Pinpoint the cell where the given text exists, returning its (x, y) midpoint coordinate. 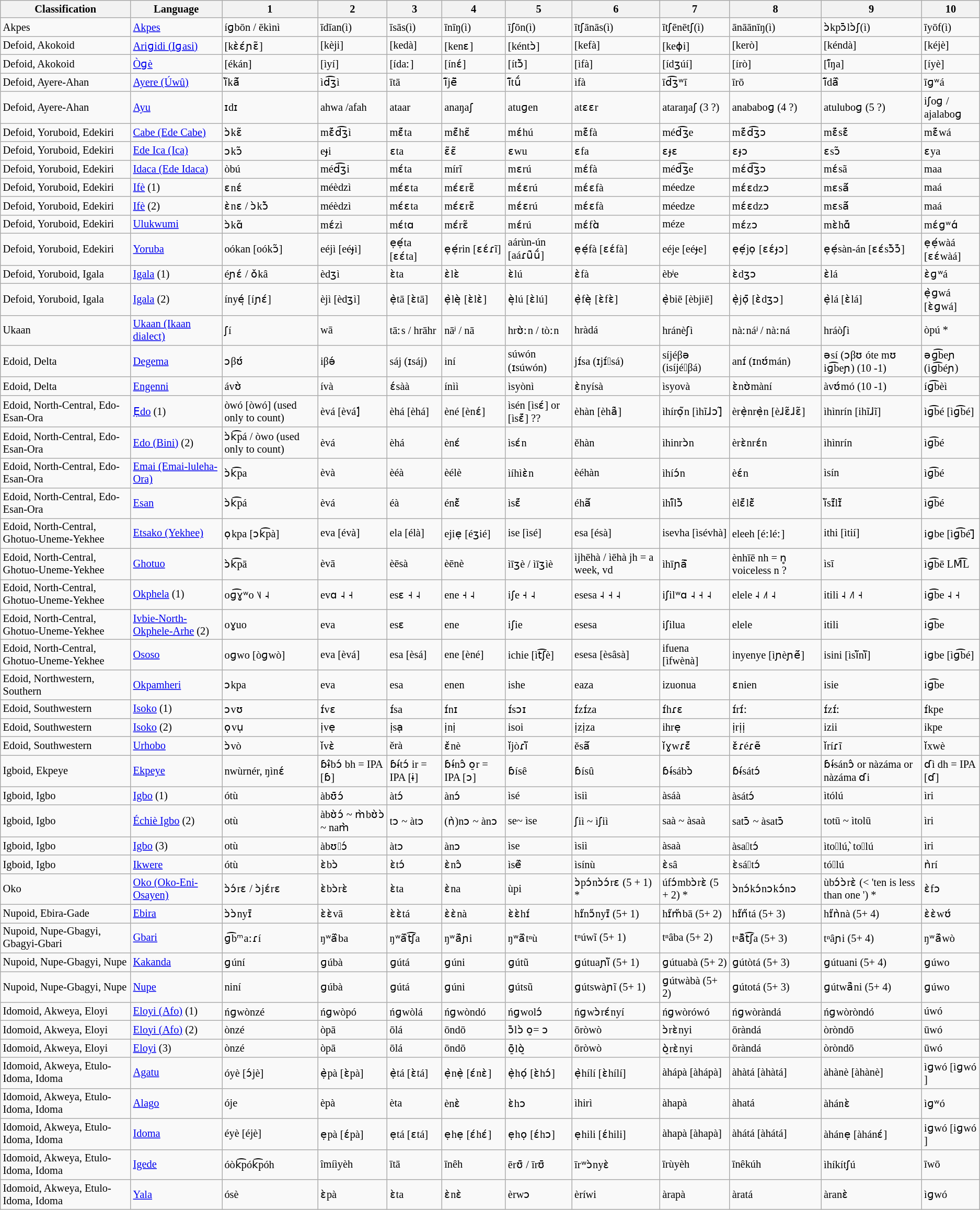
ěrà (415, 745)
Ebira (177, 914)
Agatu (177, 1073)
Oko (66, 889)
ɡútuabà (5+ 2) (695, 962)
ŋʷã̂ɲi (474, 938)
ìhìnrín [ihĩɺĩ] (871, 411)
ɛ̀ɛ̀nà (474, 914)
èēsà (415, 563)
Cabe (Ede Cabe) (177, 132)
méze (695, 224)
ɪ́sa (415, 709)
isoi (538, 728)
èrɛ̀nrɛ́n (776, 442)
ǐvɛ̀ (352, 745)
óyè [ɔ́jè] (270, 1073)
ɛ̀lú (538, 274)
tⁿẫ̂t͡ʃa (5+ 3) (776, 938)
ɛɟɔ (776, 151)
ǐríɾĩ (871, 745)
oókan [oókɔ̃] (270, 249)
ene [èné] (474, 654)
mírĩ (474, 169)
ǹrí (951, 865)
hrʊ̀ːn / tòːn (538, 330)
iβə́ (352, 361)
8 (776, 9)
ejiẹ [éʒié] (474, 533)
Edoid, Northwestern, Southern (66, 685)
Igala (1) (177, 274)
ìíhìɛ̀n (538, 473)
èélè (474, 473)
[ítɔ̃̀] (538, 64)
ìtólú (871, 796)
əɡ͡beɲ (iɡ͡béɲ) (951, 361)
ɛ̀nʊ̀màní (776, 386)
wā (352, 330)
Ulukwumi (177, 224)
Engenni (177, 386)
ɛ̀tɔ́ (415, 865)
ěhàn (616, 442)
anaŋaʃ (474, 108)
ɔ̀kɑ̃ (270, 224)
ataraŋaʃ (3 ?) (695, 108)
àhàtá [àhàtá] (776, 1073)
ìsɛ̃́ (538, 503)
ɛ̀fà (616, 274)
ẹẹ́wàá [ɛɛ́wàá] (951, 249)
ìɡ͡bē LM͡L (951, 563)
tólú (871, 865)
àranɛ̀ (871, 1194)
Ẹdo (1) (177, 411)
ɔ̀k͡pa (270, 473)
ịrịị (776, 728)
èvà (352, 473)
èdʒì (352, 274)
ẹhili [ɛ́hili] (616, 1134)
èhá (415, 442)
àsaà (695, 846)
iʃie (538, 625)
[kèji] (352, 45)
īdīan(ì) (352, 27)
ɓɨ́sánɔ̂ or nàzáma or nàzáma ɗi (871, 770)
Classification (66, 9)
éyè [éjè] (270, 1134)
Alago (177, 1103)
Idoma (177, 1134)
ɔ̀pɔ́nɔ̀ɔ́rɛ (5 + 1) * (616, 889)
ùpi (538, 889)
òpú * (951, 330)
ɛ̀sâ (695, 865)
Igede (177, 1165)
esesa (616, 625)
ɛnien (776, 685)
(ǹ)nɔ ~ ànɔ (474, 821)
izuonua (695, 685)
hràdá (616, 330)
èta (415, 1103)
éhã́ (616, 503)
ẹ̀tá [ɛ̀tá] (415, 1073)
[kɛ̀ɛ́ɲɛ̃] (270, 45)
5 (538, 9)
ẹhẹ [ɛ́hɛ́] (474, 1134)
ɔkɔ̃ (270, 151)
ɓísû (616, 770)
ɪdɪ (270, 108)
[kéndà] (871, 45)
Ekpeye (177, 770)
ɛ̀lɛ̀ (474, 274)
ɗì dh = IPA [ɗ] (951, 770)
Ifè (1) (177, 187)
èɛ́n (776, 473)
ɪ́rɪ́ː (776, 709)
èrẹ̀nrẹ̀n [èɺɛ̃ɺɛ̃] (776, 411)
hránèʃì (695, 330)
èrwɔ (538, 1194)
èvā (352, 563)
mɛ́hú (538, 132)
àratá (776, 1194)
Degema (177, 361)
ɛ̌ɾéɾẽ (776, 745)
īrʷɔ̀nyɛ̀ (616, 1165)
Igboid, Ekpeye (66, 770)
ɪ́hɾɛ (695, 709)
ńɡwòròndó (871, 1011)
ŋʷã̂ba (352, 938)
oɣuo (270, 625)
ɓɨ̂bɔ́ bh = IPA [ɓ] (352, 770)
esɛ ˧ ˨ (415, 594)
àrapà (695, 1194)
ɛ̀lá (871, 274)
óòk͡pók͡póh (270, 1165)
elele ˨ ˩˥ ˨ (776, 594)
ìsín (871, 473)
ʃí (270, 330)
ìsínù (616, 865)
iʃilua (695, 625)
ahwa /afah (352, 108)
izii (871, 728)
òwó [òwó] (used only to count) (270, 411)
méd͡ʒi (352, 169)
ĩ̀sɪ̃́lɪ̃̀ (871, 503)
ìsyovà (695, 386)
ɛ̀nyísà (616, 386)
niní (270, 987)
ɛ̀ɛ̀tá (415, 914)
ɔkpa (270, 685)
totū ~ ìtolū (871, 821)
eéjì [eéɟì] (352, 249)
ɛ̀ɡʷá (951, 274)
əsí (ɔβʊ óte mʊ iɡ͡beɲ) (10 -1) (871, 361)
eva [èvá] (352, 654)
īwō (951, 1165)
itili (871, 625)
àsátɔ́ (776, 796)
ńɡwòlá (415, 1011)
ɛ̀na (474, 889)
ǐxwè (951, 745)
mɛ̃́sɛ̃́ (871, 132)
ènɛ́ (474, 442)
ɛnɛ́ (270, 187)
[ékán] (270, 64)
mɛ́tɑ (415, 224)
Edo (Bini) (2) (177, 442)
ẹ̀tā [ɛ̀tā] (415, 299)
mɛ́fà (616, 169)
Igbo (3) (177, 846)
3 (415, 9)
Échiè Igbo (2) (177, 821)
evɑ ˨ ˧ (352, 594)
ɪ́sɔɪ (538, 709)
Nupoid, Nupe-Gbagyi, Gbagyi-Gbari (66, 938)
mɛ̀hɑ̃́ (871, 224)
esa [èsá] (415, 654)
esɛ (415, 625)
ìtolú, ̀tolú (871, 846)
èbʲe (695, 274)
ẹẹ́jọ [ɛɛ́ɟɔ] (776, 249)
oɡwo [òɡwò] (270, 654)
īʃōn(ì) (538, 27)
ɔ̄lɔ̀ o̠= ɔ (538, 1030)
Ukaan (66, 330)
ɛ̌nè (474, 745)
ìhírọ̃n [ìhĩɺɔ]̃ (695, 411)
esesa ˨ ˧ ˨ (616, 594)
īrō (776, 82)
àsatɔ́ (776, 846)
ɡútuaɲĩ̀ (5+ 1) (616, 962)
àhatá (776, 1103)
1 (270, 9)
ìɡwó (951, 1194)
ɛ̀nɔ̂ (474, 865)
ɓɨ́sábɔ̀ (695, 770)
mɛ́rú (538, 224)
ìsé (538, 796)
ìsɛ́n (538, 442)
àbʊ̄ɔ́ (352, 796)
ɡútwàbà (5+ 2) (695, 987)
eéje [eéɟe] (695, 249)
èéhàn (616, 473)
ɡútuani (5+ 4) (871, 962)
ɛ̀bɔ̀rɛ̀ (352, 889)
mɛ́fɑ̀ (616, 224)
ŋʷã̂t͡ʃa (415, 938)
īrùyèh (695, 1165)
ìjhēhà / ìēhà jh = a week, vd (616, 563)
ɪ́vɛ (352, 709)
àbʊ̀ɔ́ ~ m̀bʊ̀ɔ̀ ~ nam̀̀ (352, 821)
[kenɛ] (474, 45)
tⁿâɲi (5+ 4) (871, 938)
óje (270, 1103)
ẹ̀jọ̄ [ɛ̀dʒɔ] (776, 299)
ìhirì (616, 1103)
ìsén [ìsɛ́] or [ìsɛ̃́] ?? (538, 411)
isini [ìsĩ̀nĩ̀] (871, 654)
4 (474, 9)
ɡútswàɲĩ (5+ 1) (616, 987)
ɔ̀ɔ̀nyɪ̄ (270, 914)
atuluboɡ (5 ?) (871, 108)
isevha [ìsévhà] (695, 533)
Ifè (2) (177, 206)
èné [ènɛ́] (474, 411)
Ososo (177, 654)
Kakanda (177, 962)
īsās(ì) (415, 27)
ịvẹ (352, 728)
[keɸi] (695, 45)
ɔ̀k͡pá / òwo (used only to count) (270, 442)
saà ~ àsaà (695, 821)
ɪ́zɪ́za (616, 709)
ɛwu (538, 151)
ɛ̀ɛ̀vā (352, 914)
ńɡwòpó (352, 1011)
mɛ̃́fà (616, 132)
Yala (177, 1194)
ǐjòɾĩ̀ (538, 745)
ìse (538, 846)
Gbari (177, 938)
ɛ̀nɛ̀ (474, 1194)
[ídaː] (415, 64)
iní (474, 361)
ẹẹ́sàn-án [ɛɛ́sɔ̃̀ɔ̃́] (871, 249)
ávʊ̀ (270, 386)
ɡútsũ (538, 987)
ɔ̀kɛ̃ (270, 132)
àhánẹ [àhánɛ́] (871, 1134)
[kefà] (616, 45)
ɛ̀sátɔ́ (776, 865)
ithi [ìtií] (871, 533)
àhapà (695, 1103)
mɛ̃́d͡ʒɔ (776, 132)
ìsī (871, 563)
Ivbie-North-Okphele-Arhe (2) (177, 625)
ĩ̄tṹ (538, 82)
[ínɛ́] (474, 64)
atɛɛr (616, 108)
ītʃānās(ì) (616, 27)
ìsẽ̂ (538, 865)
úfɔ́mbɔ̀rɛ̀ (5 + 2) * (695, 889)
Oko (Oko-Eni-Osayen) (177, 889)
jɪ́sa (ɪjɪ́sá) (616, 361)
íɡbōn / ēkìnì (270, 27)
sáj (ɪsáj) (415, 361)
ela [élà] (415, 533)
mɛ́rɛ̃ (474, 224)
ɔ̀rɛ̀nyi (695, 1030)
Ariɡidi (Iɡasi) (177, 45)
mɛrú (538, 169)
ọvụ (270, 728)
ịzịza (616, 728)
iʃe ˧ ˨ (538, 594)
ìsyònì (538, 386)
oɡ͡ɣʷo ˥˩ ˨ (270, 594)
īnêh (474, 1165)
àhapà [àhapà] (695, 1134)
īnêkúh (776, 1165)
iɡbe [ìɡ͡bé] (951, 654)
ɓɨ́sátɔ́ (776, 770)
ichie [ìt͡ʃè] (538, 654)
ĩ̄jẽ̄ (474, 82)
ɛ̀bɔ̀ (352, 865)
ɡúní (270, 962)
Etsako (Yekhee) (177, 533)
síjéβə (isíjéβá) (695, 361)
ō̠lò̠ (538, 1048)
àtɔ́ (415, 796)
ẹẹ́fà [ɛɛ́fà] (616, 249)
ērʊ̄ / īrʊ̄ (538, 1165)
ìɡʷó (951, 1103)
ńɡwɔ̀rɛ́nyí (616, 1011)
atuɡen (538, 108)
nàːnáʲ / nàːná (776, 330)
eɟi (352, 151)
[kéjè] (951, 45)
10 (951, 9)
ɛsɔ̃ (871, 151)
àsáà (695, 796)
ìhinrɔ̀n (695, 442)
[kedà] (415, 45)
eaza (616, 685)
ɓɨ́nɔ̂ o̠r = IPA [ɔ] (474, 770)
nwùrnér, ŋìnɛ́ (270, 770)
Okphela (1) (177, 594)
[ĩ́ŋa] (871, 64)
tāːs / hrāhr (415, 330)
[kerò] (776, 45)
ẹ̀ɡwá [ɛ̀ɡwá] (951, 299)
ɛ̀hɔ (538, 1103)
ịsạ (415, 728)
Idaca (Ede Idaca) (177, 169)
ɪ́zɪ́ː (871, 709)
èlɛ̃́lɛ̃̀ (776, 503)
ịnị (474, 728)
ɔβʊ́ (270, 361)
ɔ̀nɔ́kɔ́nɔkɔ́nɔ (776, 889)
ɪ́nɪ (474, 709)
ɡútotá (5+ 3) (776, 987)
ànɔ́ (474, 796)
ĩ̄dã̂ (871, 82)
ìhìnrín (871, 442)
énɛ̃̀ (474, 503)
èpà (352, 1103)
ŋʷã̂tⁿù (538, 938)
mɛ̃́wá (951, 132)
Nupoid, Ebira-Gade (66, 914)
ɔvʊ (270, 709)
ínyé̩ [íɲɛ́] (270, 299)
Igala (2) (177, 299)
ɛɟɛ (695, 151)
ɔ̀kpɔ̄lɔ̀ʃ(ì) (871, 27)
ihrẹ (695, 728)
iɡ͡be ˨ ˧ (951, 594)
àtɔ (415, 846)
Òɡè (177, 64)
ʃiì ~ ìʃiì (616, 821)
ńɡwòndó (474, 1011)
ene (474, 625)
esesa [èsâsà] (616, 654)
ósè (270, 1194)
mɛ́sã (871, 169)
èéà (415, 473)
àhátá [àhátá] (776, 1134)
ɛ́sàà (415, 386)
tⁿúwĩ (5+ 1) (616, 938)
ínìì (474, 386)
tⁿâba (5+ 2) (695, 938)
nāʲ / nā (474, 330)
ɛ̀fɔ (951, 889)
enen (474, 685)
ẹ̀fè̩ [ɛ̀fɛ̀] (616, 299)
hɪ̋nɔ̋nyɪ̄ (5+ 1) (616, 914)
hɪ̋ǹnà (5+ 4) (871, 914)
ńɡwòràndá (776, 1011)
ǐɣwɾɛ̃́ (695, 745)
mɛ̃́d͡ʒì (352, 132)
Ghotuo (177, 563)
ɓísê (538, 770)
ɡútòtá (5+ 3) (776, 962)
[kéntɔ̀] (538, 45)
îmíìyèh (352, 1165)
ěsã́ (616, 745)
ẹ̀họ́ [ɛ̀hɔ́] (538, 1073)
mɛ̃́hɛ̃ (474, 132)
ɔ̀vò (270, 745)
Urhobo (177, 745)
9 (871, 9)
ẹtá [ɛtá] (415, 1134)
hɪ̋n̋tá (5+ 3) (776, 914)
è̩lú [ɛ̀lú] (538, 299)
[íyè] (951, 64)
ìɡ͡bé [ìɡ͡bé] (951, 411)
ɛya (951, 151)
ẹ̀biē [èbjiē] (695, 299)
Ede Ica (Ica) (177, 151)
ɓɨ́tɔ́ ir = IPA [ɨ] (415, 770)
elele (776, 625)
àhánɛ̀ (871, 1103)
ẹẹ́rin [ɛɛ́ɾĩ] (474, 249)
mɛ́zɔ (776, 224)
ɡútwã̀ni (5+ 4) (871, 987)
[ídʒúí] (695, 64)
ɛ̀ɛ̀wʊ́ (951, 914)
íɡ͡bèì (951, 386)
anababoɡ (4 ?) (776, 108)
mɛ̃́ta (415, 132)
àhápà [àhápà] (695, 1073)
ataar (415, 108)
iʃilʷɑ ˨ ˧ ˨ (695, 594)
Ayere (Úwû) (177, 82)
isie (871, 685)
ɛ̀ɛ̀hɪ́ (538, 914)
[ìfà] (616, 64)
aárùn-ún [aáɾũ̀ṹ] (538, 249)
ŋʷã̂wò (951, 938)
ívà (352, 386)
ɔ̀k͡pā (270, 563)
ànɔ (474, 846)
èríwi (616, 1194)
satɔ̄ ~ àsatɔ̄ (776, 821)
ɔ̀ɔ́rɛ / ɔ̀jɛ́rɛ (270, 889)
mɛ́ta (415, 169)
ɪ́kpe (951, 709)
ò̠rɛ̀nyi (695, 1048)
ise [ìsé] (538, 533)
ìhĩ́lɔ̃̀ (695, 503)
ìhíkítʃú (871, 1165)
ɔ̀k͡pá (270, 503)
Language (177, 9)
iʃoɡ / ajalaboɡ (951, 108)
àhànè [àhànè] (871, 1073)
òbú (270, 169)
itili ˨ ˩˥ ˧ (871, 594)
Emai (Emai-luleha-Ora) (177, 473)
Okpamheri (177, 685)
ɛ̀pà (352, 1194)
ɡ͡bᵐaːɾí (270, 938)
Ikwere (177, 865)
àvʊ́mó (10 -1) (871, 386)
īyōf(ì) (951, 27)
ẹpà [ɛ́pà] (352, 1134)
ɡútũ (538, 962)
mɛ́zì (352, 224)
ọkpa [ɔk͡pà] (270, 533)
eleeh [éːléː] (776, 533)
úwó (951, 1011)
Igbo (1) (177, 796)
anɪ́ (ɪnʊ́mán) (776, 361)
ĩ̀kã̌ (270, 82)
Nupe (177, 987)
ikpe (951, 728)
mɛ́ɡʷɑ́ (951, 224)
Isoko (1) (177, 709)
esa (415, 685)
iɡbe [ìɡ͡bé]̄ (951, 533)
ẹ̀lè̩ [ɛ̀lɛ̀] (474, 299)
ɛ̀nɛ / ɔ̀kɔ̃̀ (270, 206)
eva [évà] (352, 533)
ẹ̀lá [ɛ̀lá] (871, 299)
ńɡwòrówó (695, 1011)
ɛta (415, 151)
súwón (ɪsúwón) (538, 361)
ìɡwó [ìɡwó ] (951, 1073)
Ayu (177, 108)
ìhíɔ́n (695, 473)
7 (695, 9)
6 (616, 9)
inyenye [ìɲèɲẽ́] (776, 654)
èjì [èdʒì] (352, 299)
esa [ésà] (616, 533)
ènɛ̀ (474, 1103)
ìfà (616, 82)
[írò] (776, 64)
ɛ̀dʒɔ (776, 274)
ẹ̀nẹ̀ [ɛ́nɛ̀] (474, 1073)
Eloyi (3) (177, 1048)
ẹ̀pà [ɛ̀pà] (352, 1073)
èhàn [èhã̀] (616, 411)
īnīŋ(ì) (474, 27)
éà (415, 503)
Eloyi (Afo) (2) (177, 1030)
hɪ̋m̋bā (5+ 2) (695, 914)
ìīʒè / ìīʒìè (538, 563)
ɛ̃ɛ̃ (474, 151)
ifuena [ìfwènà] (695, 654)
2 (352, 9)
Isoko (2) (177, 728)
èhá [èhá] (415, 411)
iɡwó [iɡwó ] (951, 1134)
éɲɛ́ / ǒkâ (270, 274)
Eloyi (Afo) (1) (177, 1011)
ẹ̀hílí [ɛ̀hílí] (616, 1073)
hráòʃì (871, 330)
ìhīɲã̄ (695, 563)
ẹẹ́ta [ɛɛ́ta] (415, 249)
ìd͡ʒì (352, 82)
ishe (538, 685)
ītʃēnētʃ(ì) (695, 27)
Yoruba (177, 249)
se~ ìse (538, 821)
ẹhọ [ɛ́hɔ] (538, 1134)
ānāānīŋ(ì) (776, 27)
Ukaan (Ikaan dialect) (177, 330)
ene ˧ ˨ (474, 594)
Esan (177, 503)
ùbɔ́ɔ̀rɛ̀ (< 'ten is less than one ') * (871, 889)
èēnè (474, 563)
èvá [èvá]́ (352, 411)
tɔ ~ àtɔ (415, 821)
ńɡwònzé (270, 1011)
maa (951, 169)
ńɡwolɔ́ (538, 1011)
ɛfa (616, 151)
mɛ́d͡ʒɔ (776, 169)
īɡʷá (951, 82)
īd͡ʒʷī (695, 82)
[ìyí] (352, 64)
ènhīē nh = n̥ voiceless n ? (776, 563)
àbʊɔ́ (352, 846)
